Find where the given text appears and provide that cell's center as [X, Y] coordinate. 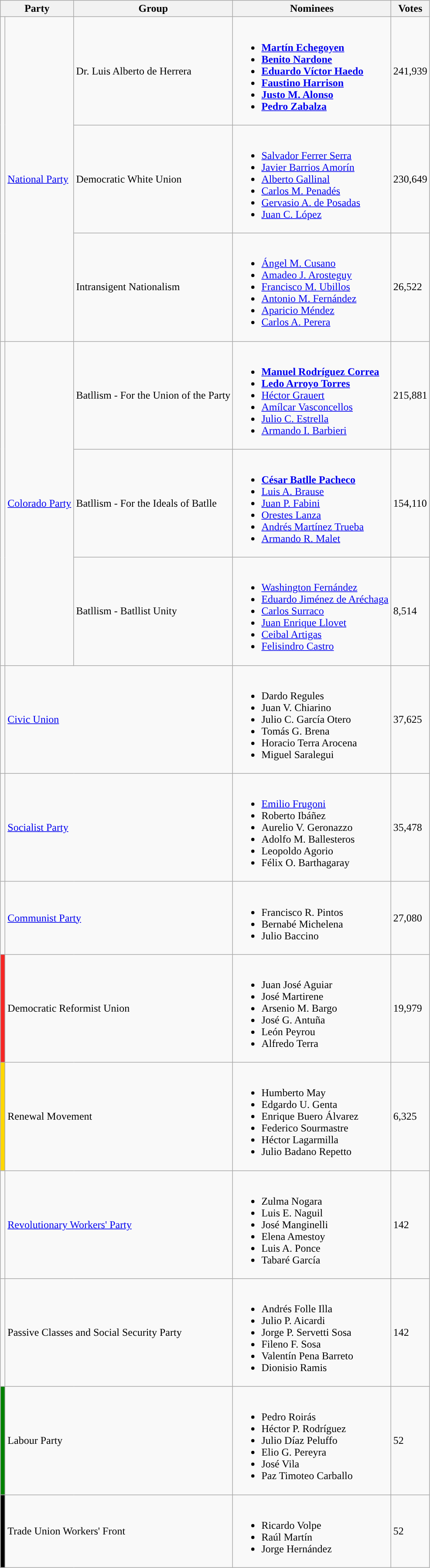
Washington FernándezEduardo Jiménez de AréchagaCarlos SurracoJuan Enrique LlovetCeibal ArtigasFelisindro Castro [312, 611]
8,514 [410, 611]
Nominees [312, 9]
Group [154, 9]
Manuel Rodríguez CorreaLedo Arroyo TorresHéctor GrauertAmílcar VasconcellosJulio C. EstrellaArmando I. Barbieri [312, 395]
Andrés Folle IllaJulio P. AicardiJorge P. Servetti SosaFileno F. SosaValentín Pena BarretoDionisio Ramis [312, 1333]
Batllism - For the Ideals of Batlle [154, 503]
215,881 [410, 395]
Passive Classes and Social Security Party [119, 1333]
Democratic Reformist Union [119, 1008]
César Batlle PachecoLuis A. BrauseJuan P. FabiniOrestes LanzaAndrés Martínez TruebaArmando R. Malet [312, 503]
Zulma NogaraLuis E. NaguilJosé ManginelliElena AmestoyLuis A. PonceTabaré García [312, 1224]
Ricardo VolpeRaúl MartínJorge Hernández [312, 1531]
Batllism - For the Union of the Party [154, 395]
Francisco R. PintosBernabé MichelenaJulio Baccino [312, 918]
Juan José AguiarJosé MartireneArsenio M. BargoJosé G. AntuñaLeón PeyrouAlfredo Terra [312, 1008]
Democratic White Union [154, 179]
37,625 [410, 719]
Dr. Luis Alberto de Herrera [154, 71]
154,110 [410, 503]
Ángel M. CusanoAmadeo J. ArosteguyFrancisco M. UbillosAntonio M. FernándezAparicio MéndezCarlos A. Perera [312, 287]
Colorado Party [39, 503]
Pedro RoirásHéctor P. RodríguezJulio Díaz PeluffoElio G. PereyraJosé VilaPaz Timoteo Carballo [312, 1441]
Party [37, 9]
Renewal Movement [119, 1116]
National Party [39, 179]
Labour Party [119, 1441]
Revolutionary Workers' Party [119, 1224]
Socialist Party [119, 827]
19,979 [410, 1008]
Dardo RegulesJuan V. ChiarinoJulio C. García OteroTomás G. BrenaHoracio Terra ArocenaMiguel Saralegui [312, 719]
Civic Union [119, 719]
Intransigent Nationalism [154, 287]
26,522 [410, 287]
6,325 [410, 1116]
Votes [410, 9]
Emilio FrugoniRoberto IbáñezAurelio V. GeronazzoAdolfo M. BallesterosLeopoldo AgorioFélix O. Barthagaray [312, 827]
Communist Party [119, 918]
35,478 [410, 827]
Humberto MayEdgardo U. GentaEnrique Buero ÁlvarezFederico SourmastreHéctor LagarmillaJulio Badano Repetto [312, 1116]
27,080 [410, 918]
241,939 [410, 71]
Martín EchegoyenBenito NardoneEduardo Víctor HaedoFaustino HarrisonJusto M. AlonsoPedro Zabalza [312, 71]
Trade Union Workers' Front [119, 1531]
Batllism - Batllist Unity [154, 611]
Salvador Ferrer SerraJavier Barrios AmorínAlberto GallinalCarlos M. PenadésGervasio A. de PosadasJuan C. López [312, 179]
230,649 [410, 179]
